Scan for the cell matching the given text and deliver its [x, y] coordinate at center. 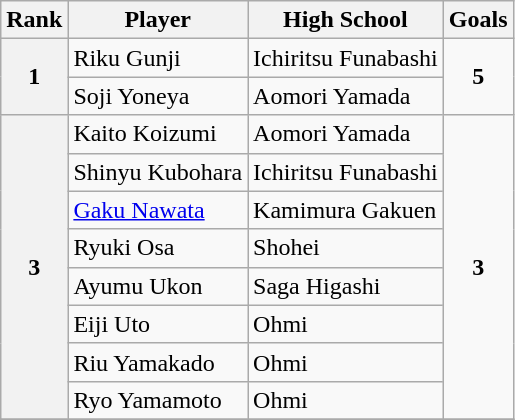
Ayumu Ukon [158, 286]
Kaito Koizumi [158, 134]
Riku Gunji [158, 58]
Goals [478, 20]
Saga Higashi [346, 286]
Rank [34, 20]
Gaku Nawata [158, 210]
Shinyu Kubohara [158, 172]
Eiji Uto [158, 324]
High School [346, 20]
Ryo Yamamoto [158, 400]
Player [158, 20]
Kamimura Gakuen [346, 210]
Riu Yamakado [158, 362]
Soji Yoneya [158, 96]
Shohei [346, 248]
5 [478, 77]
1 [34, 77]
Ryuki Osa [158, 248]
